Locate the cell with the specified text and output its [x, y] center coordinate. 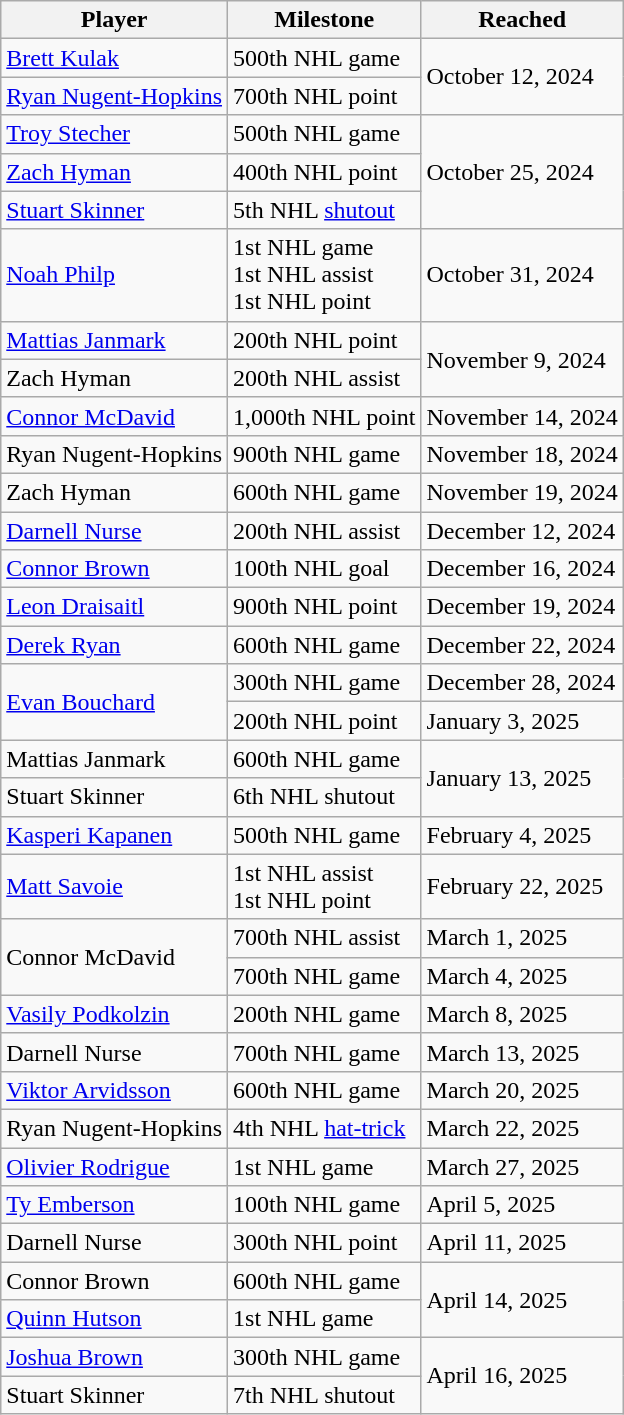
Evan Bouchard [114, 702]
March 8, 2025 [522, 1014]
March 13, 2025 [522, 1052]
400th NHL point [325, 172]
Viktor Arvidsson [114, 1090]
1,000th NHL point [325, 416]
Leon Draisaitl [114, 607]
November 19, 2024 [522, 492]
Joshua Brown [114, 1357]
Troy Stecher [114, 134]
April 14, 2025 [522, 1300]
6th NHL shutout [325, 797]
November 9, 2024 [522, 359]
December 22, 2024 [522, 645]
December 19, 2024 [522, 607]
April 16, 2025 [522, 1376]
200th NHL game [325, 1014]
4th NHL hat-trick [325, 1128]
900th NHL game [325, 454]
March 1, 2025 [522, 938]
Noah Philp [114, 275]
March 4, 2025 [522, 976]
October 12, 2024 [522, 77]
Kasperi Kapanen [114, 835]
Milestone [325, 20]
October 31, 2024 [522, 275]
700th NHL assist [325, 938]
November 18, 2024 [522, 454]
December 12, 2024 [522, 531]
100th NHL game [325, 1205]
January 13, 2025 [522, 778]
Ty Emberson [114, 1205]
Player [114, 20]
February 4, 2025 [522, 835]
300th NHL point [325, 1243]
March 22, 2025 [522, 1128]
Olivier Rodrigue [114, 1167]
100th NHL goal [325, 569]
7th NHL shutout [325, 1395]
Reached [522, 20]
April 5, 2025 [522, 1205]
Brett Kulak [114, 58]
1st NHL game 1st NHL assist1st NHL point [325, 275]
February 22, 2025 [522, 886]
5th NHL shutout [325, 210]
December 16, 2024 [522, 569]
March 20, 2025 [522, 1090]
Derek Ryan [114, 645]
October 25, 2024 [522, 172]
700th NHL point [325, 96]
November 14, 2024 [522, 416]
900th NHL point [325, 607]
April 11, 2025 [522, 1243]
March 27, 2025 [522, 1167]
Matt Savoie [114, 886]
January 3, 2025 [522, 721]
Vasily Podkolzin [114, 1014]
December 28, 2024 [522, 683]
Quinn Hutson [114, 1319]
1st NHL assist1st NHL point [325, 886]
